Return the [X, Y] coordinate for the center point of the cell that contains the specified text.  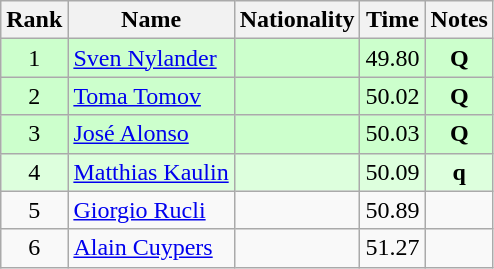
4 [34, 172]
51.27 [392, 248]
50.09 [392, 172]
3 [34, 134]
1 [34, 58]
Matthias Kaulin [151, 172]
q [459, 172]
Notes [459, 20]
Giorgio Rucli [151, 210]
José Alonso [151, 134]
50.03 [392, 134]
Rank [34, 20]
2 [34, 96]
Time [392, 20]
5 [34, 210]
Toma Tomov [151, 96]
Nationality [297, 20]
Name [151, 20]
50.02 [392, 96]
50.89 [392, 210]
49.80 [392, 58]
Alain Cuypers [151, 248]
6 [34, 248]
Sven Nylander [151, 58]
